Pinpoint the cell where the given text exists, returning its (X, Y) midpoint coordinate. 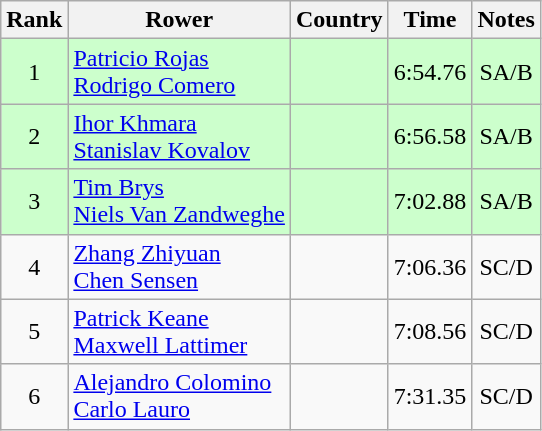
Notes (506, 20)
6:56.58 (430, 136)
6 (34, 396)
6:54.76 (430, 72)
Rower (180, 20)
Ihor KhmaraStanislav Kovalov (180, 136)
7:31.35 (430, 396)
Patrick KeaneMaxwell Lattimer (180, 332)
7:02.88 (430, 202)
Tim BrysNiels Van Zandweghe (180, 202)
Patricio RojasRodrigo Comero (180, 72)
3 (34, 202)
Zhang ZhiyuanChen Sensen (180, 266)
1 (34, 72)
5 (34, 332)
Alejandro ColominoCarlo Lauro (180, 396)
4 (34, 266)
7:06.36 (430, 266)
Country (339, 20)
7:08.56 (430, 332)
2 (34, 136)
Rank (34, 20)
Time (430, 20)
